Extract the (X, Y) coordinate from the center of the cell holding the provided text.  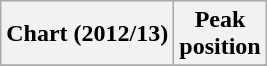
Chart (2012/13) (88, 34)
Peakposition (220, 34)
